Locate the cell with the specified text and output its (X, Y) center coordinate. 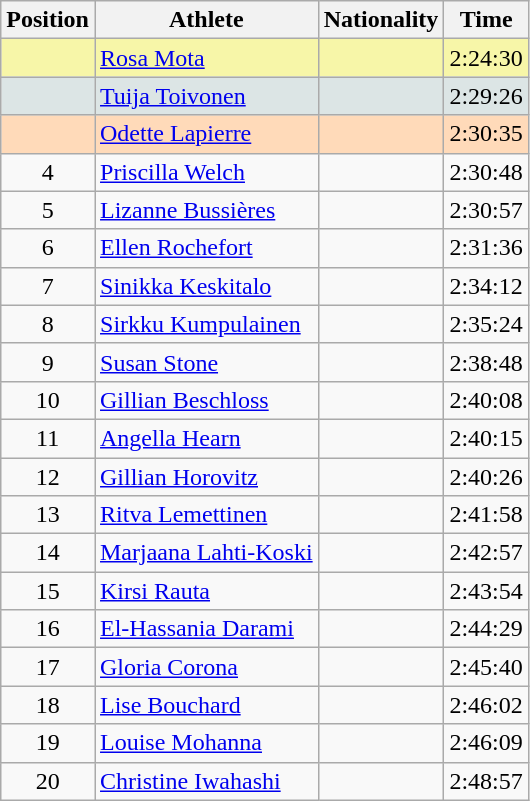
El-Hassania Darami (206, 629)
2:35:24 (486, 324)
2:44:29 (486, 629)
2:40:08 (486, 400)
7 (48, 286)
Susan Stone (206, 362)
Time (486, 20)
2:46:02 (486, 705)
13 (48, 515)
Gloria Corona (206, 667)
2:42:57 (486, 553)
12 (48, 477)
Lizanne Bussières (206, 210)
2:29:26 (486, 96)
Priscilla Welch (206, 172)
2:43:54 (486, 591)
Sirkku Kumpulainen (206, 324)
Rosa Mota (206, 58)
6 (48, 248)
19 (48, 743)
15 (48, 591)
Kirsi Rauta (206, 591)
2:45:40 (486, 667)
8 (48, 324)
2:34:12 (486, 286)
14 (48, 553)
18 (48, 705)
2:40:26 (486, 477)
2:41:58 (486, 515)
2:31:36 (486, 248)
2:46:09 (486, 743)
2:24:30 (486, 58)
11 (48, 438)
17 (48, 667)
5 (48, 210)
Sinikka Keskitalo (206, 286)
Position (48, 20)
Ritva Lemettinen (206, 515)
2:30:35 (486, 134)
Ellen Rochefort (206, 248)
Tuija Toivonen (206, 96)
Nationality (381, 20)
2:48:57 (486, 781)
Angella Hearn (206, 438)
2:30:48 (486, 172)
Marjaana Lahti-Koski (206, 553)
Odette Lapierre (206, 134)
2:38:48 (486, 362)
Gillian Horovitz (206, 477)
2:40:15 (486, 438)
Athlete (206, 20)
4 (48, 172)
16 (48, 629)
2:30:57 (486, 210)
9 (48, 362)
20 (48, 781)
Gillian Beschloss (206, 400)
Christine Iwahashi (206, 781)
Louise Mohanna (206, 743)
Lise Bouchard (206, 705)
10 (48, 400)
